Capture the cell that displays the provided text and extract its (x, y) central coordinate. 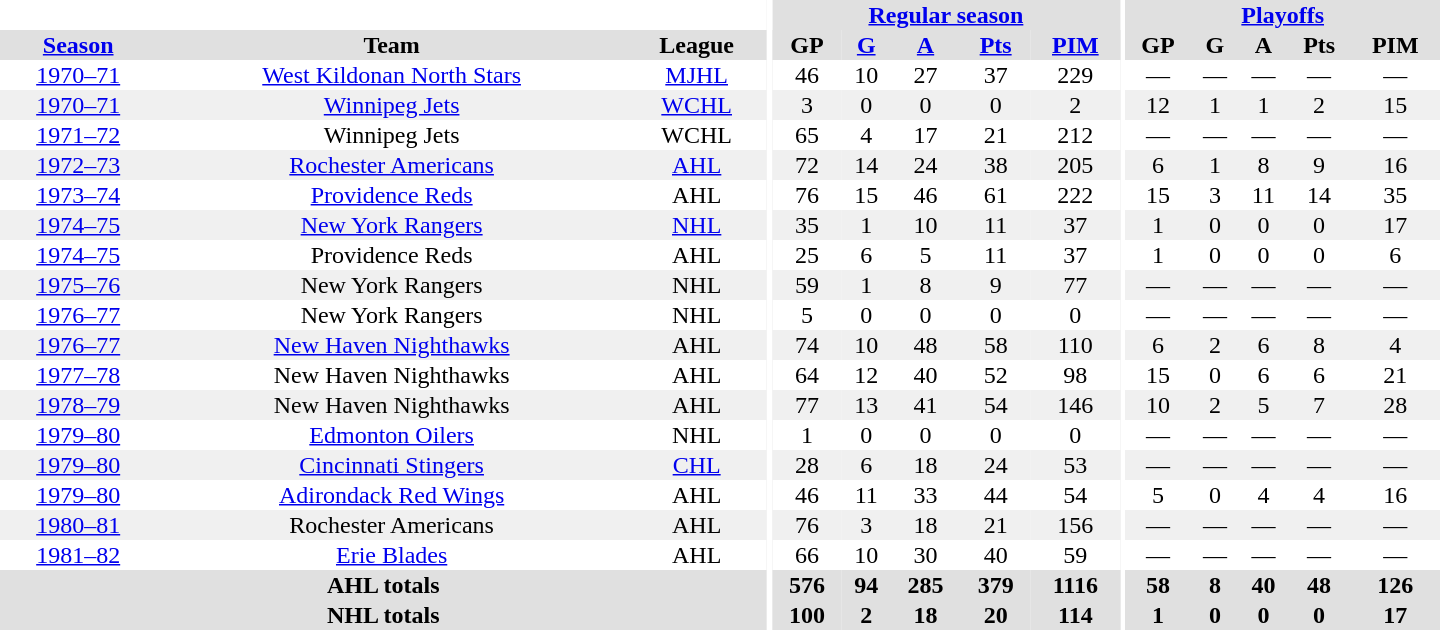
1973–74 (78, 195)
94 (866, 585)
229 (1076, 75)
AHL totals (383, 585)
61 (996, 195)
66 (807, 555)
30 (925, 555)
110 (1076, 345)
146 (1076, 405)
West Kildonan North Stars (391, 75)
98 (1076, 375)
25 (807, 255)
1971–72 (78, 135)
222 (1076, 195)
7 (1320, 405)
44 (996, 495)
379 (996, 585)
MJHL (697, 75)
20 (996, 615)
126 (1396, 585)
Edmonton Oilers (391, 435)
156 (1076, 525)
Team (391, 45)
212 (1076, 135)
CHL (697, 465)
Playoffs (1282, 15)
72 (807, 165)
Cincinnati Stingers (391, 465)
38 (996, 165)
1981–82 (78, 555)
1116 (1076, 585)
41 (925, 405)
65 (807, 135)
114 (1076, 615)
33 (925, 495)
285 (925, 585)
League (697, 45)
NHL totals (383, 615)
64 (807, 375)
205 (1076, 165)
13 (866, 405)
1975–76 (78, 285)
1972–73 (78, 165)
27 (925, 75)
52 (996, 375)
576 (807, 585)
53 (1076, 465)
Season (78, 45)
Erie Blades (391, 555)
1978–79 (78, 405)
100 (807, 615)
74 (807, 345)
1977–78 (78, 375)
Regular season (946, 15)
Adirondack Red Wings (391, 495)
1980–81 (78, 525)
